Scan for the cell matching the given text and deliver its (X, Y) coordinate at center. 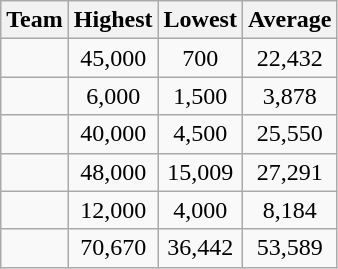
22,432 (290, 58)
40,000 (113, 134)
48,000 (113, 172)
Team (35, 20)
25,550 (290, 134)
1,500 (200, 96)
27,291 (290, 172)
53,589 (290, 248)
700 (200, 58)
4,500 (200, 134)
4,000 (200, 210)
Lowest (200, 20)
8,184 (290, 210)
Average (290, 20)
36,442 (200, 248)
6,000 (113, 96)
3,878 (290, 96)
70,670 (113, 248)
12,000 (113, 210)
Highest (113, 20)
45,000 (113, 58)
15,009 (200, 172)
